Pinpoint the cell where the given text exists, returning its (X, Y) midpoint coordinate. 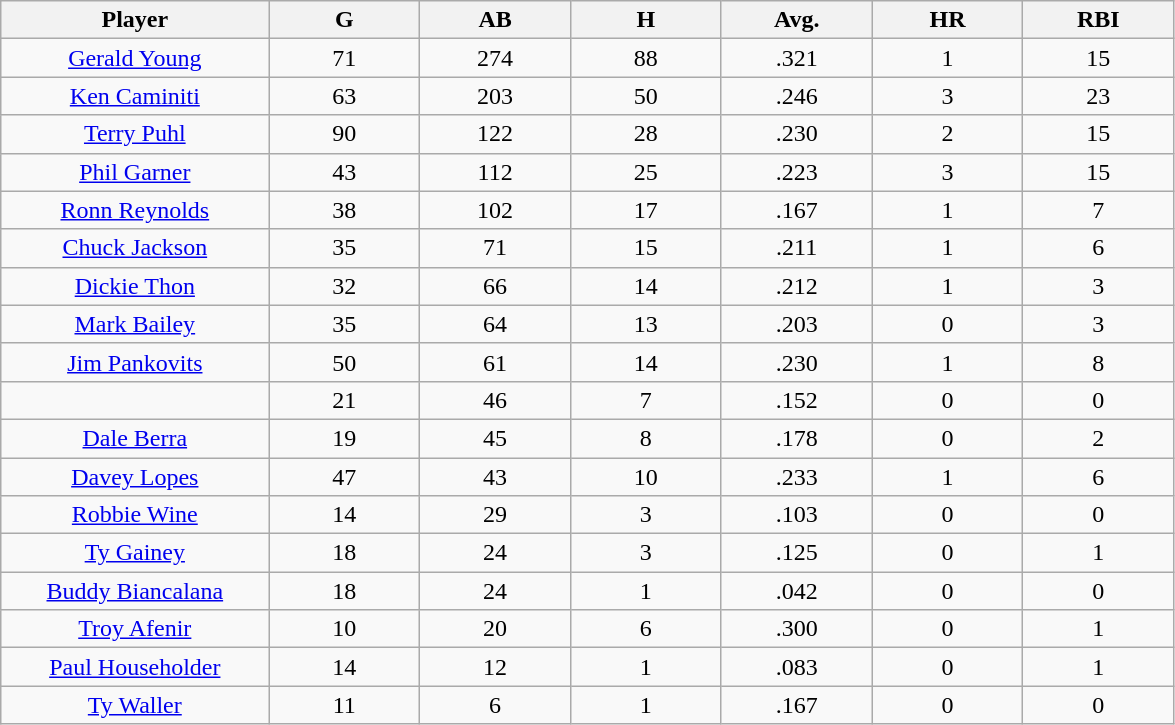
AB (496, 20)
90 (344, 134)
Dale Berra (135, 438)
.125 (796, 553)
RBI (1098, 20)
Chuck Jackson (135, 248)
Dickie Thon (135, 286)
29 (496, 515)
.212 (796, 286)
Ty Gainey (135, 553)
19 (344, 438)
61 (496, 362)
.178 (796, 438)
H (646, 20)
Buddy Biancalana (135, 591)
112 (496, 172)
.083 (796, 667)
G (344, 20)
25 (646, 172)
122 (496, 134)
64 (496, 324)
38 (344, 210)
88 (646, 58)
.042 (796, 591)
46 (496, 400)
Player (135, 20)
Ty Waller (135, 705)
Robbie Wine (135, 515)
13 (646, 324)
32 (344, 286)
102 (496, 210)
28 (646, 134)
.246 (796, 96)
.211 (796, 248)
Ken Caminiti (135, 96)
.103 (796, 515)
20 (496, 629)
Troy Afenir (135, 629)
.152 (796, 400)
274 (496, 58)
.203 (796, 324)
Terry Puhl (135, 134)
.223 (796, 172)
12 (496, 667)
.233 (796, 477)
21 (344, 400)
.321 (796, 58)
Phil Garner (135, 172)
66 (496, 286)
203 (496, 96)
47 (344, 477)
HR (948, 20)
Mark Bailey (135, 324)
Jim Pankovits (135, 362)
Davey Lopes (135, 477)
17 (646, 210)
Avg. (796, 20)
Gerald Young (135, 58)
Paul Householder (135, 667)
.300 (796, 629)
45 (496, 438)
23 (1098, 96)
Ronn Reynolds (135, 210)
63 (344, 96)
11 (344, 705)
